Provide the (X, Y) coordinate of the cell's center where the given text is located.  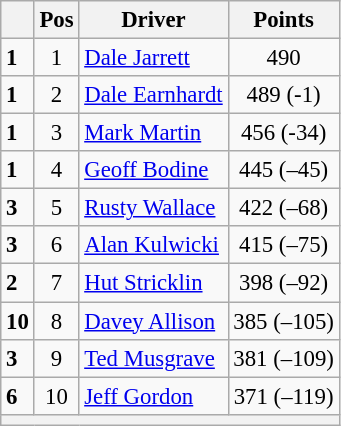
371 (–119) (284, 396)
Hut Stricklin (154, 283)
Pos (56, 20)
490 (284, 58)
Geoff Bodine (154, 170)
398 (–92) (284, 283)
Davey Allison (154, 321)
Rusty Wallace (154, 208)
456 (-34) (284, 133)
5 (56, 208)
Dale Jarrett (154, 58)
8 (56, 321)
Driver (154, 20)
Jeff Gordon (154, 396)
9 (56, 358)
4 (56, 170)
445 (–45) (284, 170)
381 (–109) (284, 358)
489 (-1) (284, 95)
385 (–105) (284, 321)
Points (284, 20)
415 (–75) (284, 245)
7 (56, 283)
Mark Martin (154, 133)
Alan Kulwicki (154, 245)
Dale Earnhardt (154, 95)
Ted Musgrave (154, 358)
422 (–68) (284, 208)
